Provide the (X, Y) coordinate of the cell's center where the given text is located.  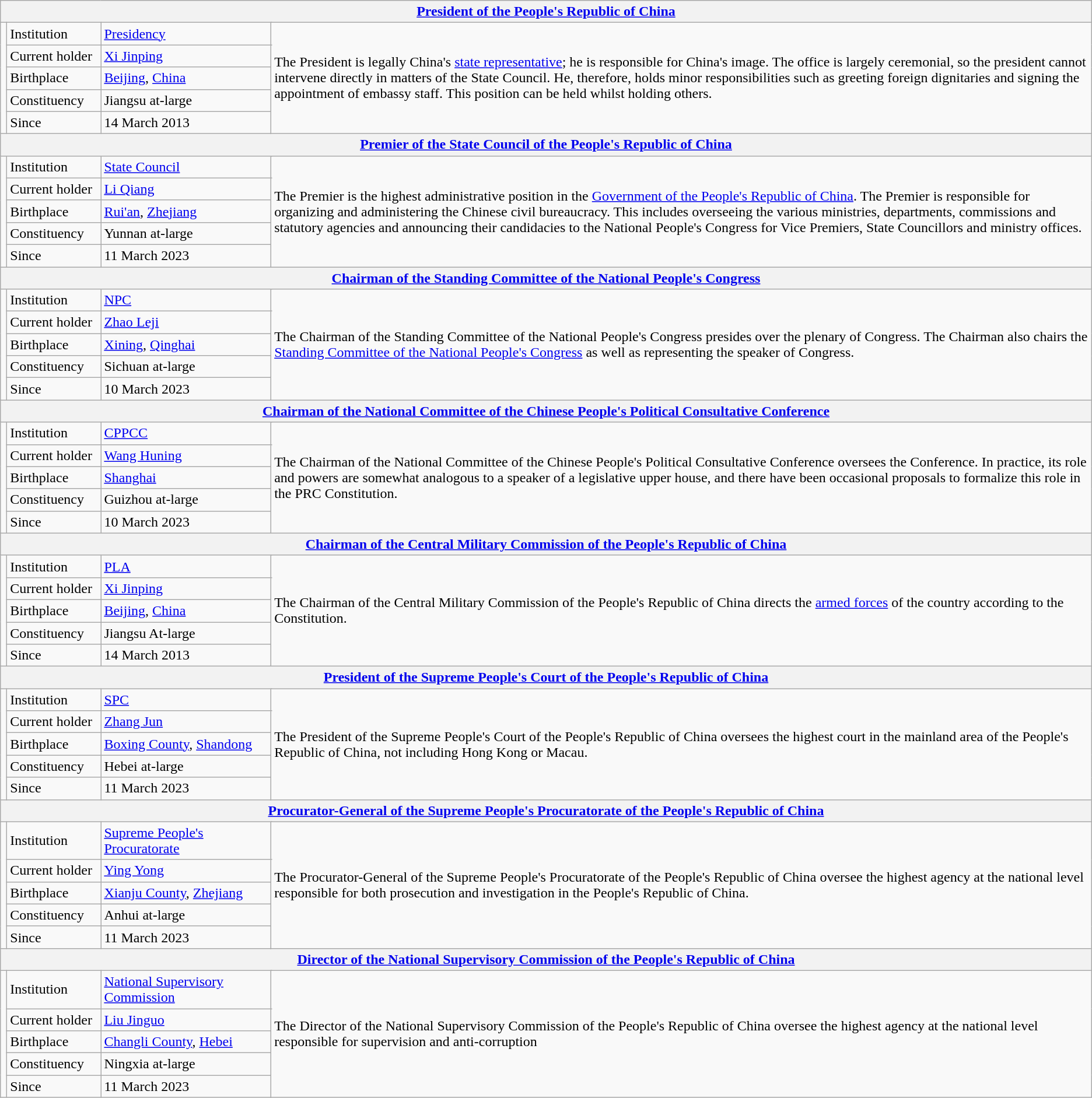
Changli County, Hebei (186, 1042)
Anhui at-large (186, 915)
Boxing County, Shandong (186, 744)
NPC (186, 300)
CPPCC (186, 433)
Chairman of the National Committee of the Chinese People's Political Consultative Conference (546, 411)
Wang Huning (186, 455)
Chairman of the Standing Committee of the National People's Congress (546, 278)
Rui'an, Zhejiang (186, 211)
Xianju County, Zhejiang (186, 893)
Director of the National Supervisory Commission of the People's Republic of China (546, 959)
SPC (186, 700)
Guizhou at-large (186, 500)
Sichuan at-large (186, 367)
President of the People's Republic of China (546, 12)
Xining, Qinghai (186, 345)
Zhang Jun (186, 722)
President of the Supreme People's Court of the People's Republic of China (546, 678)
Jiangsu at-large (186, 100)
Hebei at-large (186, 766)
Presidency (186, 34)
Jiangsu At-large (186, 633)
Supreme People's Procuratorate (186, 841)
State Council (186, 167)
Ying Yong (186, 871)
National Supervisory Commission (186, 989)
Procurator-General of the Supreme People's Procuratorate of the People's Republic of China (546, 811)
PLA (186, 566)
Ningxia at-large (186, 1064)
Shanghai (186, 478)
Chairman of the Central Military Commission of the People's Republic of China (546, 544)
Zhao Leji (186, 322)
Premier of the State Council of the People's Republic of China (546, 145)
Yunnan at-large (186, 233)
Liu Jinguo (186, 1020)
Li Qiang (186, 189)
